For the text-containing cell, return its midpoint in (X, Y) coordinate format. 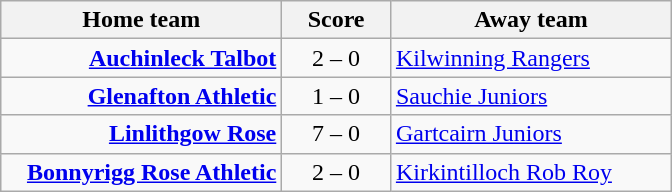
Bonnyrigg Rose Athletic (142, 172)
Kilwinning Rangers (530, 58)
1 – 0 (336, 96)
Glenafton Athletic (142, 96)
Linlithgow Rose (142, 134)
Home team (142, 20)
Sauchie Juniors (530, 96)
7 – 0 (336, 134)
Gartcairn Juniors (530, 134)
Away team (530, 20)
Score (336, 20)
Auchinleck Talbot (142, 58)
Kirkintilloch Rob Roy (530, 172)
